Pinpoint the cell where the given text exists, returning its (X, Y) midpoint coordinate. 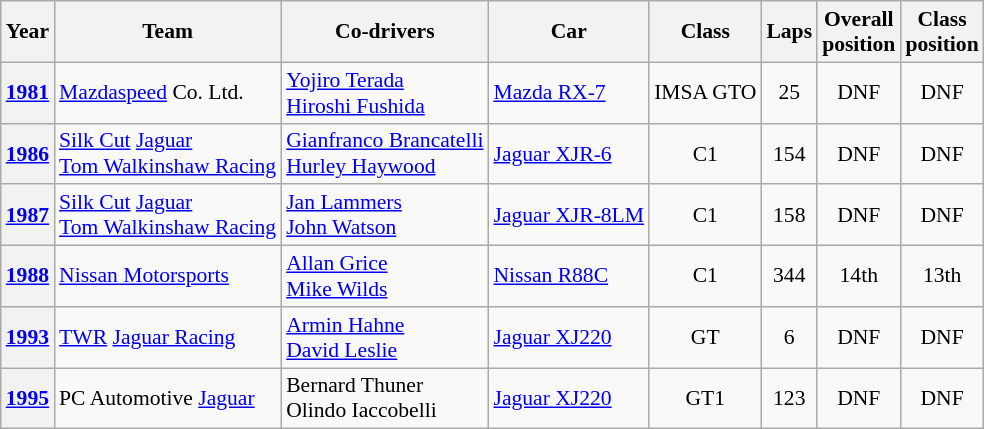
PC Automotive Jaguar (168, 398)
Armin Hahne David Leslie (384, 338)
1987 (28, 216)
IMSA GTO (705, 92)
13th (942, 276)
GT1 (705, 398)
Nissan Motorsports (168, 276)
Jaguar XJR-6 (568, 154)
154 (789, 154)
Team (168, 32)
158 (789, 216)
Overallposition (858, 32)
Co-drivers (384, 32)
Year (28, 32)
25 (789, 92)
Jan Lammers John Watson (384, 216)
Jaguar XJR-8LM (568, 216)
1993 (28, 338)
Gianfranco Brancatelli Hurley Haywood (384, 154)
TWR Jaguar Racing (168, 338)
Yojiro Terada Hiroshi Fushida (384, 92)
1995 (28, 398)
1986 (28, 154)
123 (789, 398)
Class (705, 32)
1981 (28, 92)
Laps (789, 32)
Nissan R88C (568, 276)
Mazda RX-7 (568, 92)
Allan Grice Mike Wilds (384, 276)
Mazdaspeed Co. Ltd. (168, 92)
Bernard Thuner Olindo Iaccobelli (384, 398)
GT (705, 338)
1988 (28, 276)
6 (789, 338)
14th (858, 276)
Classposition (942, 32)
344 (789, 276)
Car (568, 32)
